Identify which cell holds the provided text, then report its (X, Y) central coordinate. 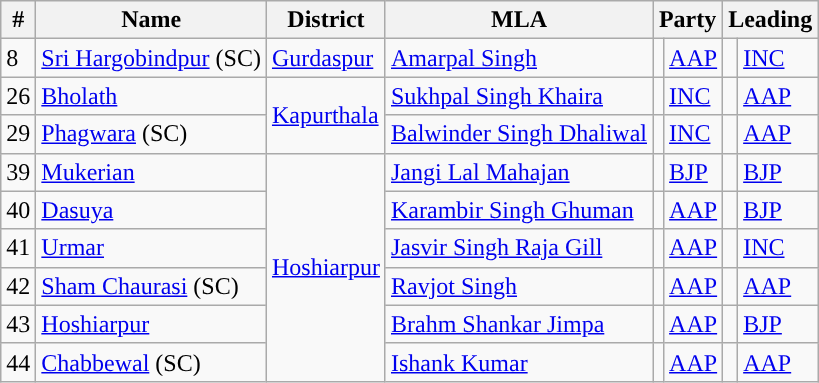
41 (18, 248)
MLA (518, 20)
Chabbewal (SC) (152, 362)
Party (687, 20)
Brahm Shankar Jimpa (518, 324)
Karambir Singh Ghuman (518, 210)
Sham Chaurasi (SC) (152, 286)
Bholath (152, 96)
Sri Hargobindpur (SC) (152, 58)
Jasvir Singh Raja Gill (518, 248)
40 (18, 210)
Leading (770, 20)
29 (18, 134)
Phagwara (SC) (152, 134)
39 (18, 172)
District (326, 20)
43 (18, 324)
Amarpal Singh (518, 58)
# (18, 20)
Kapurthala (326, 115)
44 (18, 362)
Jangi Lal Mahajan (518, 172)
42 (18, 286)
Balwinder Singh Dhaliwal (518, 134)
26 (18, 96)
Gurdaspur (326, 58)
8 (18, 58)
Mukerian (152, 172)
Dasuya (152, 210)
Name (152, 20)
Urmar (152, 248)
Sukhpal Singh Khaira (518, 96)
Ishank Kumar (518, 362)
Ravjot Singh (518, 286)
